Detect which cell encompasses the target text, then output its [X, Y] center coordinate. 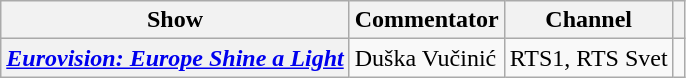
Commentator [426, 20]
Eurovision: Europe Shine a Light [175, 58]
Channel [588, 20]
Duška Vučinić [426, 58]
RTS1, RTS Svet [588, 58]
Show [175, 20]
